Locate the cell with the specified text and output its [x, y] center coordinate. 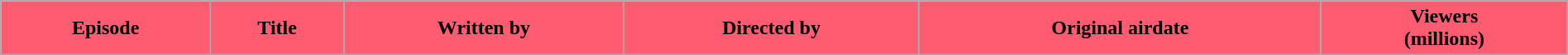
Directed by [771, 28]
Episode [106, 28]
Viewers(millions) [1444, 28]
Title [278, 28]
Original airdate [1120, 28]
Written by [485, 28]
